Provide the (x, y) coordinate of the cell's center where the given text is located.  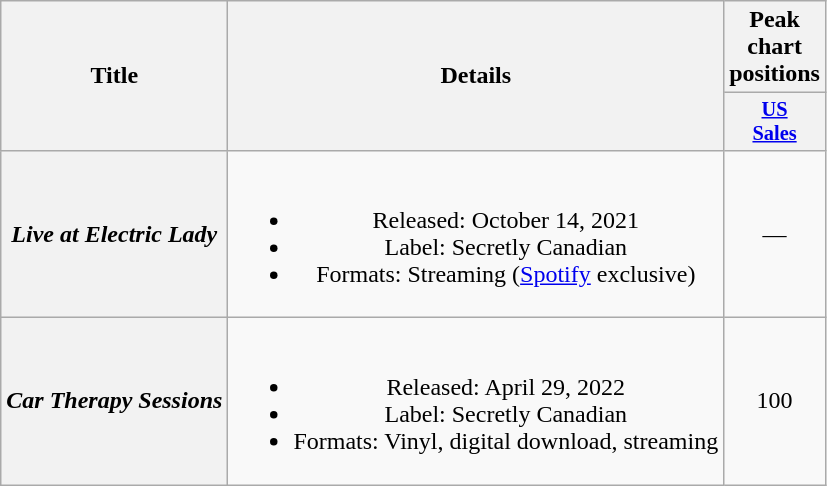
— (775, 234)
Peak chart positions (775, 47)
Live at Electric Lady (114, 234)
Title (114, 76)
Details (476, 76)
Released: April 29, 2022Label: Secretly CanadianFormats: Vinyl, digital download, streaming (476, 402)
Released: October 14, 2021Label: Secretly CanadianFormats: Streaming (Spotify exclusive) (476, 234)
100 (775, 402)
Car Therapy Sessions (114, 402)
USSales (775, 122)
